Return [x, y] of the center of cell containing provided text 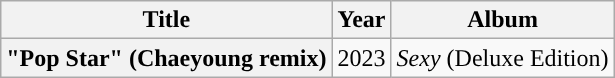
Year [362, 20]
2023 [362, 58]
Title [166, 20]
"Pop Star" (Chaeyoung remix) [166, 58]
Sexy (Deluxe Edition) [502, 58]
Album [502, 20]
